Extract the (x, y) coordinate from the center of the cell holding the provided text.  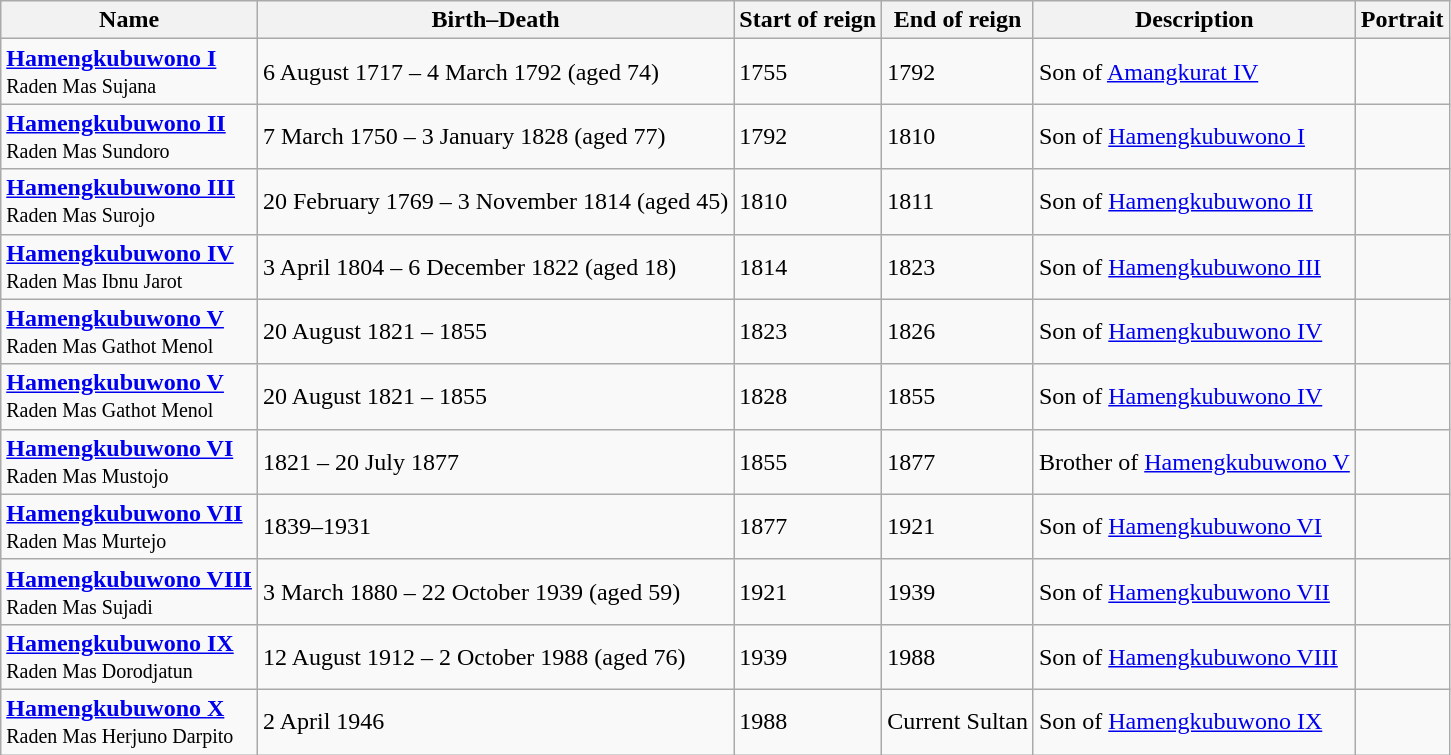
20 February 1769 – 3 November 1814 (aged 45) (495, 202)
Son of Hamengkubuwono VII (1194, 592)
Hamengkubuwono IRaden Mas Sujana (130, 72)
Hamengkubuwono IXRaden Mas Dorodjatun (130, 656)
7 March 1750 – 3 January 1828 (aged 77) (495, 136)
Description (1194, 20)
1839–1931 (495, 526)
1826 (958, 332)
Current Sultan (958, 722)
Son of Hamengkubuwono I (1194, 136)
End of reign (958, 20)
1811 (958, 202)
Birth–Death (495, 20)
Hamengkubuwono IVRaden Mas Ibnu Jarot (130, 266)
Son of Hamengkubuwono VI (1194, 526)
2 April 1946 (495, 722)
12 August 1912 – 2 October 1988 (aged 76) (495, 656)
Son of Hamengkubuwono IX (1194, 722)
Son of Hamengkubuwono III (1194, 266)
Start of reign (808, 20)
1755 (808, 72)
Hamengkubuwono XRaden Mas Herjuno Darpito (130, 722)
Hamengkubuwono IIIRaden Mas Surojo (130, 202)
3 March 1880 – 22 October 1939 (aged 59) (495, 592)
Name (130, 20)
Hamengkubuwono IIRaden Mas Sundoro (130, 136)
Portrait (1402, 20)
Hamengkubuwono VIIRaden Mas Murtejo (130, 526)
Son of Hamengkubuwono VIII (1194, 656)
1821 – 20 July 1877 (495, 462)
1828 (808, 396)
Son of Hamengkubuwono II (1194, 202)
Brother of Hamengkubuwono V (1194, 462)
Son of Amangkurat IV (1194, 72)
3 April 1804 – 6 December 1822 (aged 18) (495, 266)
Hamengkubuwono VIIIRaden Mas Sujadi (130, 592)
6 August 1717 – 4 March 1792 (aged 74) (495, 72)
Hamengkubuwono VIRaden Mas Mustojo (130, 462)
1814 (808, 266)
